Find where the given text appears and provide that cell's center as (x, y) coordinate. 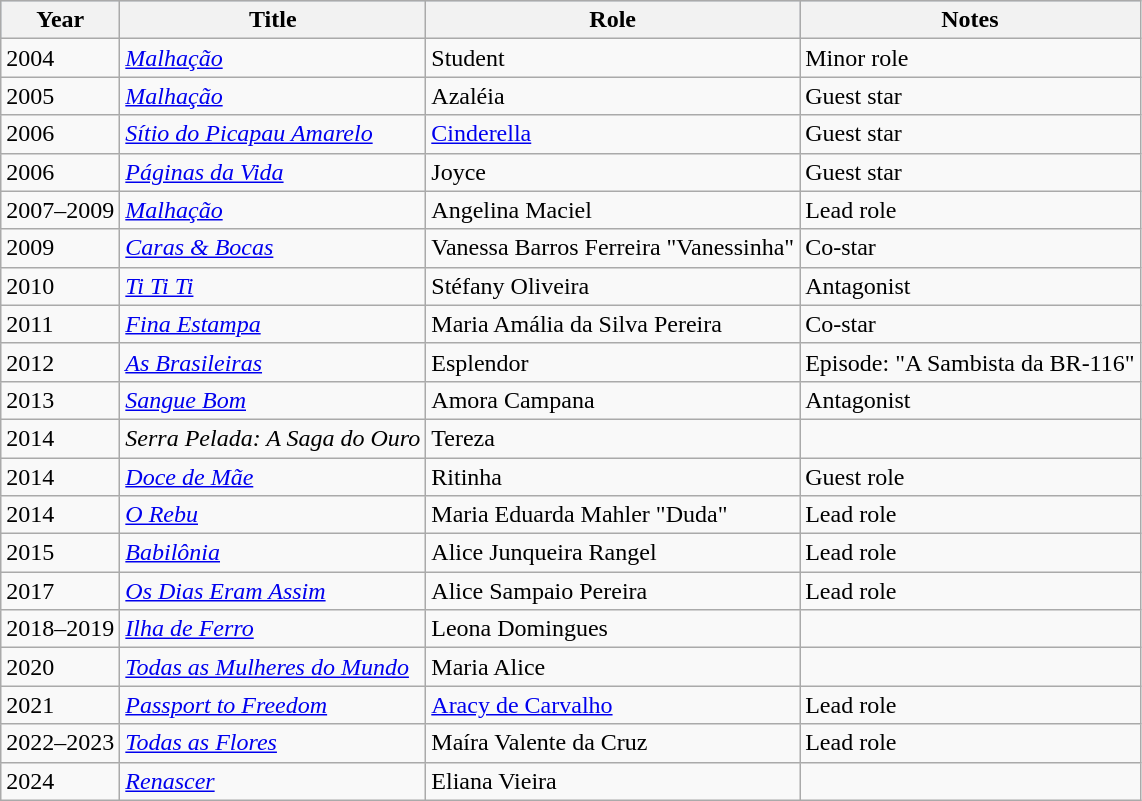
Fina Estampa (273, 324)
Alice Sampaio Pereira (613, 591)
2022–2023 (60, 743)
Ti Ti Ti (273, 286)
Aracy de Carvalho (613, 705)
Student (613, 58)
2012 (60, 362)
Angelina Maciel (613, 210)
Sítio do Picapau Amarelo (273, 134)
As Brasileiras (273, 362)
Notes (970, 20)
Azaléia (613, 96)
Alice Junqueira Rangel (613, 553)
Maria Eduarda Mahler "Duda" (613, 515)
2020 (60, 667)
Maíra Valente da Cruz (613, 743)
Babilônia (273, 553)
Passport to Freedom (273, 705)
Páginas da Vida (273, 172)
Sangue Bom (273, 400)
Guest role (970, 477)
Leona Domingues (613, 629)
Minor role (970, 58)
Caras & Bocas (273, 248)
Ilha de Ferro (273, 629)
Renascer (273, 781)
Maria Amália da Silva Pereira (613, 324)
2017 (60, 591)
Tereza (613, 438)
2009 (60, 248)
Title (273, 20)
Vanessa Barros Ferreira "Vanessinha" (613, 248)
2011 (60, 324)
Ritinha (613, 477)
2010 (60, 286)
Amora Campana (613, 400)
Cinderella (613, 134)
Stéfany Oliveira (613, 286)
Role (613, 20)
2013 (60, 400)
2024 (60, 781)
2021 (60, 705)
Maria Alice (613, 667)
2015 (60, 553)
2004 (60, 58)
Eliana Vieira (613, 781)
Joyce (613, 172)
2005 (60, 96)
Os Dias Eram Assim (273, 591)
Doce de Mãe (273, 477)
2007–2009 (60, 210)
O Rebu (273, 515)
2018–2019 (60, 629)
Esplendor (613, 362)
Todas as Mulheres do Mundo (273, 667)
Episode: "A Sambista da BR-116" (970, 362)
Year (60, 20)
Todas as Flores (273, 743)
Serra Pelada: A Saga do Ouro (273, 438)
